Find where the given text appears and provide that cell's center as [x, y] coordinate. 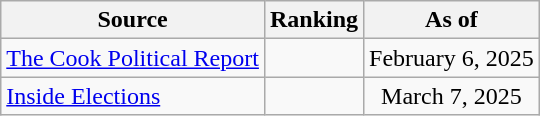
March 7, 2025 [452, 96]
The Cook Political Report [133, 58]
Source [133, 20]
As of [452, 20]
Ranking [314, 20]
Inside Elections [133, 96]
February 6, 2025 [452, 58]
